Pinpoint the cell where the given text exists, returning its [x, y] midpoint coordinate. 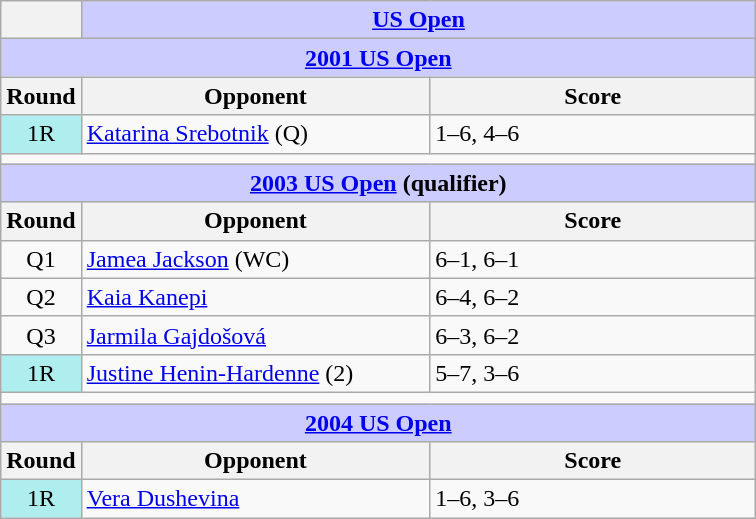
Justine Henin-Hardenne (2) [256, 373]
6–4, 6–2 [593, 297]
2001 US Open [378, 58]
US Open [418, 20]
1–6, 3–6 [593, 499]
Q1 [41, 259]
2003 US Open (qualifier) [378, 183]
Katarina Srebotnik (Q) [256, 134]
6–3, 6–2 [593, 335]
Kaia Kanepi [256, 297]
6–1, 6–1 [593, 259]
Q2 [41, 297]
5–7, 3–6 [593, 373]
Vera Dushevina [256, 499]
2004 US Open [378, 423]
Jarmila Gajdošová [256, 335]
Q3 [41, 335]
Jamea Jackson (WC) [256, 259]
1–6, 4–6 [593, 134]
